Return the [x, y] coordinate for the center point of the cell that contains the specified text.  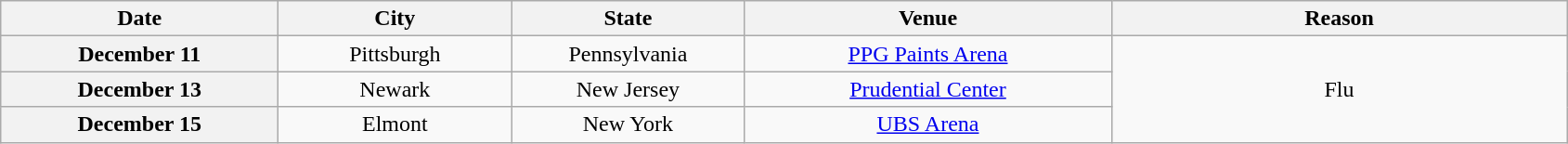
PPG Paints Arena [928, 54]
State [628, 19]
Pittsburgh [395, 54]
UBS Arena [928, 124]
December 11 [139, 54]
Reason [1339, 19]
Newark [395, 89]
City [395, 19]
December 15 [139, 124]
Flu [1339, 89]
New York [628, 124]
Date [139, 19]
Pennsylvania [628, 54]
Venue [928, 19]
Prudential Center [928, 89]
New Jersey [628, 89]
Elmont [395, 124]
December 13 [139, 89]
